Pinpoint the cell where the given text exists, returning its (X, Y) midpoint coordinate. 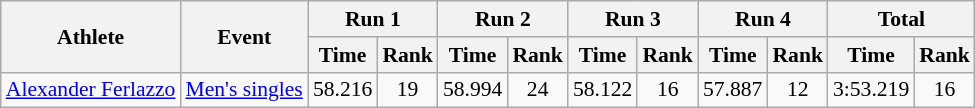
Run 2 (503, 19)
57.887 (732, 90)
Event (244, 36)
58.216 (342, 90)
Total (902, 19)
58.994 (472, 90)
24 (538, 90)
Men's singles (244, 90)
12 (798, 90)
19 (408, 90)
58.122 (602, 90)
Run 3 (633, 19)
Run 4 (763, 19)
Run 1 (373, 19)
3:53.219 (871, 90)
Alexander Ferlazzo (91, 90)
Athlete (91, 36)
